Capture the cell that displays the provided text and extract its [x, y] central coordinate. 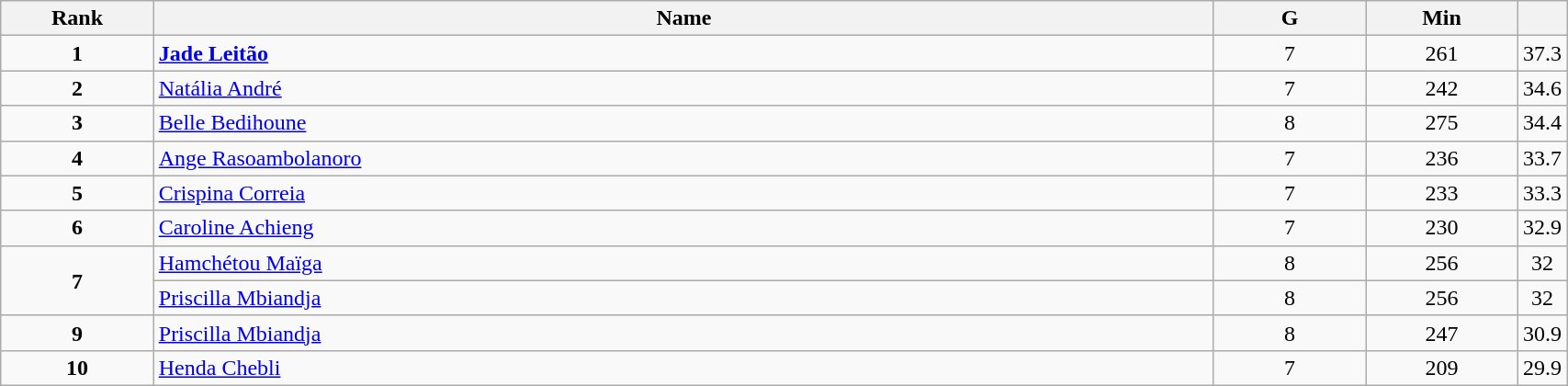
9 [77, 333]
30.9 [1543, 333]
233 [1442, 193]
4 [77, 158]
242 [1442, 88]
3 [77, 123]
2 [77, 88]
34.4 [1543, 123]
Henda Chebli [683, 368]
Ange Rasoambolanoro [683, 158]
29.9 [1543, 368]
33.7 [1543, 158]
209 [1442, 368]
Rank [77, 18]
230 [1442, 228]
Name [683, 18]
Hamchétou Maïga [683, 263]
6 [77, 228]
247 [1442, 333]
37.3 [1543, 53]
Jade Leitão [683, 53]
Min [1442, 18]
275 [1442, 123]
1 [77, 53]
32.9 [1543, 228]
Natália André [683, 88]
34.6 [1543, 88]
Belle Bedihoune [683, 123]
236 [1442, 158]
33.3 [1543, 193]
10 [77, 368]
261 [1442, 53]
G [1290, 18]
Caroline Achieng [683, 228]
Crispina Correia [683, 193]
5 [77, 193]
